For the text-containing cell, return its midpoint in [X, Y] coordinate format. 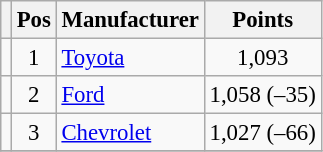
3 [34, 133]
1 [34, 58]
Toyota [130, 58]
1,058 (–35) [262, 95]
Ford [130, 95]
2 [34, 95]
Points [262, 20]
1,027 (–66) [262, 133]
Pos [34, 20]
Manufacturer [130, 20]
Chevrolet [130, 133]
1,093 [262, 58]
